Extract the (x, y) coordinate from the center of the cell holding the provided text.  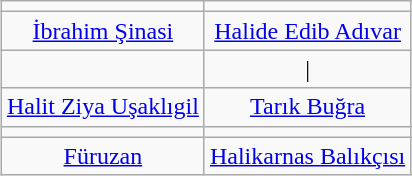
Halikarnas Balıkçısı (307, 156)
Halit Ziya Uşaklıgil (102, 107)
Halide Edib Adıvar (307, 31)
Füruzan (102, 156)
Tarık Buğra (307, 107)
| (307, 69)
İbrahim Şinasi (102, 31)
